Return the (X, Y) coordinate for the center point of the cell that contains the specified text.  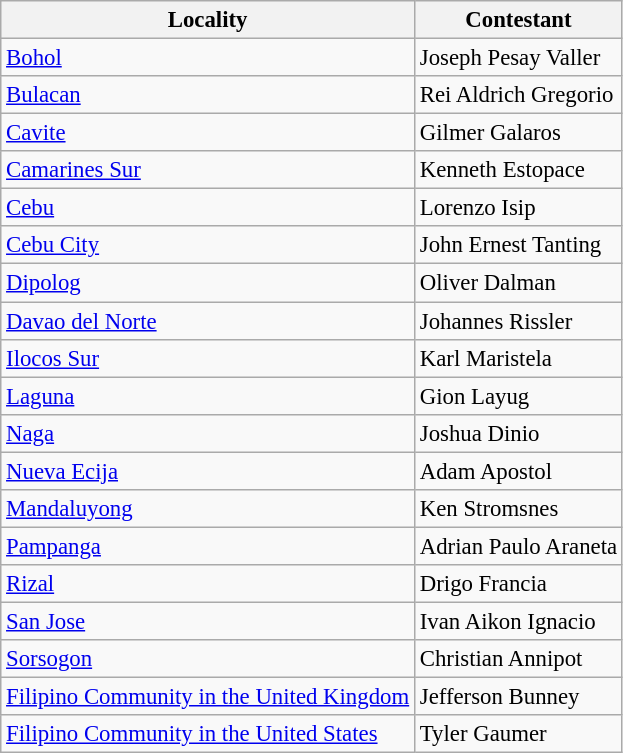
Ken Stromsnes (518, 509)
Johannes Rissler (518, 321)
Gion Layug (518, 396)
Christian Annipot (518, 659)
Ivan Aikon Ignacio (518, 621)
Camarines Sur (208, 170)
Davao del Norte (208, 321)
Mandaluyong (208, 509)
Tyler Gaumer (518, 734)
Filipino Community in the United States (208, 734)
Joseph Pesay Valler (518, 58)
John Ernest Tanting (518, 245)
Kenneth Estopace (518, 170)
Dipolog (208, 283)
Filipino Community in the United Kingdom (208, 697)
San Jose (208, 621)
Jefferson Bunney (518, 697)
Ilocos Sur (208, 358)
Bulacan (208, 95)
Joshua Dinio (518, 433)
Naga (208, 433)
Lorenzo Isip (518, 208)
Locality (208, 20)
Nueva Ecija (208, 471)
Laguna (208, 396)
Rei Aldrich Gregorio (518, 95)
Cavite (208, 133)
Gilmer Galaros (518, 133)
Adrian Paulo Araneta (518, 546)
Bohol (208, 58)
Karl Maristela (518, 358)
Oliver Dalman (518, 283)
Pampanga (208, 546)
Rizal (208, 584)
Cebu (208, 208)
Contestant (518, 20)
Drigo Francia (518, 584)
Cebu City (208, 245)
Adam Apostol (518, 471)
Sorsogon (208, 659)
